Capture the cell that displays the provided text and extract its (x, y) central coordinate. 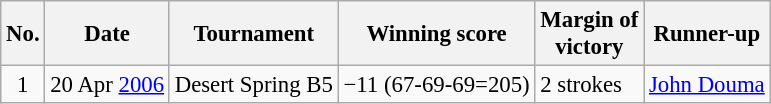
Desert Spring B5 (254, 85)
No. (23, 34)
John Douma (707, 85)
1 (23, 85)
Winning score (436, 34)
−11 (67-69-69=205) (436, 85)
Runner-up (707, 34)
2 strokes (590, 85)
Tournament (254, 34)
Date (107, 34)
20 Apr 2006 (107, 85)
Margin ofvictory (590, 34)
